Pinpoint the cell where the given text exists, returning its [x, y] midpoint coordinate. 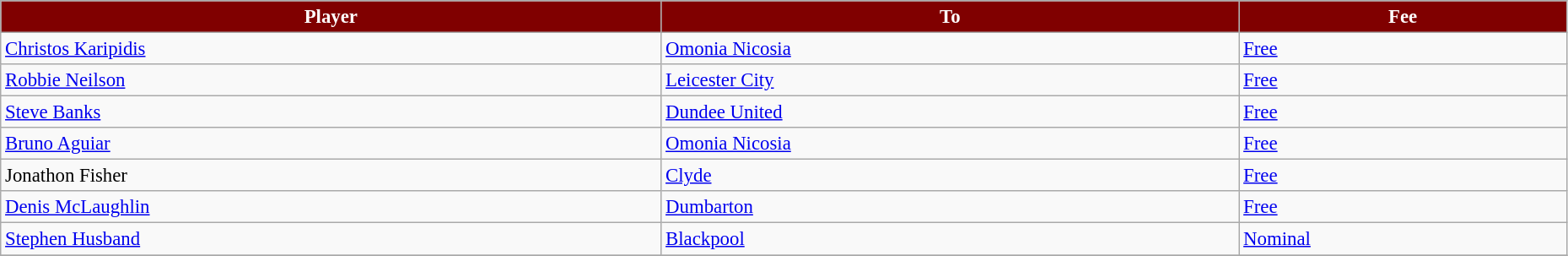
Clyde [950, 176]
Christos Karipidis [331, 49]
Bruno Aguiar [331, 144]
Blackpool [950, 239]
Leicester City [950, 80]
Jonathon Fisher [331, 176]
Stephen Husband [331, 239]
Dumbarton [950, 207]
Steve Banks [331, 112]
Fee [1404, 17]
Nominal [1404, 239]
Denis McLaughlin [331, 207]
Robbie Neilson [331, 80]
Player [331, 17]
To [950, 17]
Dundee United [950, 112]
